Find where the given text appears and provide that cell's center as [x, y] coordinate. 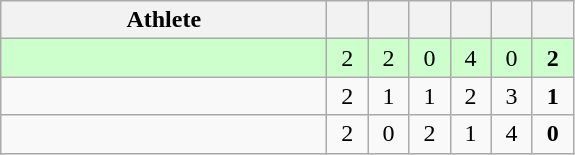
Athlete [164, 20]
3 [512, 96]
